Search for the cell housing the specified text and yield its [X, Y] center coordinate. 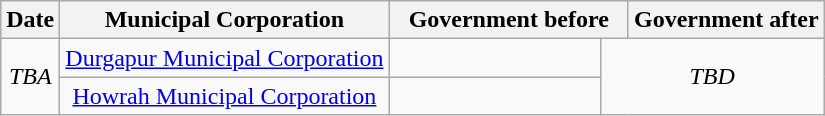
Howrah Municipal Corporation [224, 96]
TBA [30, 77]
TBD [712, 77]
Government before [508, 20]
Government after [726, 20]
Durgapur Municipal Corporation [224, 58]
Municipal Corporation [224, 20]
Date [30, 20]
